Provide the [X, Y] coordinate of the cell's center where the given text is located.  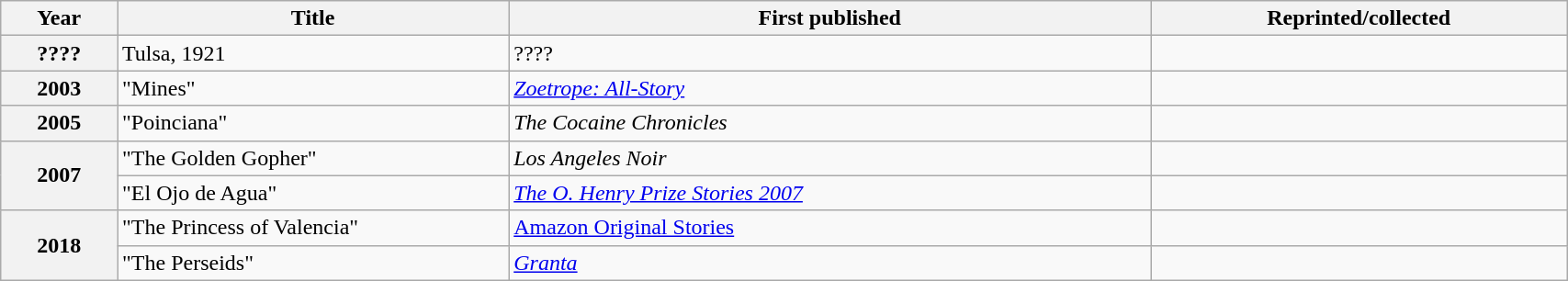
2005 [59, 123]
Reprinted/collected [1359, 18]
"The Golden Gopher" [313, 158]
The O. Henry Prize Stories 2007 [830, 193]
Zoetrope: All-Story [830, 88]
"Mines" [313, 88]
Los Angeles Noir [830, 158]
2003 [59, 88]
Year [59, 18]
The Cocaine Chronicles [830, 123]
Tulsa, 1921 [313, 53]
Amazon Original Stories [830, 228]
"The Princess of Valencia" [313, 228]
2018 [59, 245]
"El Ojo de Agua" [313, 193]
"The Perseids" [313, 263]
First published [830, 18]
Title [313, 18]
2007 [59, 175]
"Poinciana" [313, 123]
Granta [830, 263]
